Provide the [x, y] coordinate of the cell's center where the given text is located.  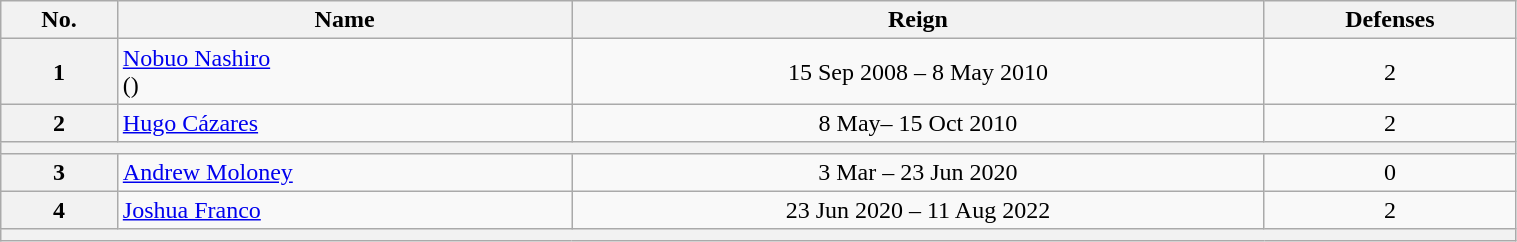
4 [60, 210]
23 Jun 2020 – 11 Aug 2022 [918, 210]
Nobuo Nashiro() [344, 72]
Hugo Cázares [344, 123]
8 May– 15 Oct 2010 [918, 123]
1 [60, 72]
Andrew Moloney [344, 172]
No. [60, 20]
0 [1390, 172]
3 [60, 172]
Name [344, 20]
Joshua Franco [344, 210]
15 Sep 2008 – 8 May 2010 [918, 72]
3 Mar – 23 Jun 2020 [918, 172]
Reign [918, 20]
Defenses [1390, 20]
